Extract the [x, y] coordinate from the center of the cell holding the provided text.  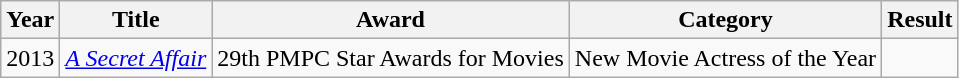
New Movie Actress of the Year [725, 58]
Award [391, 20]
Result [920, 20]
2013 [30, 58]
Title [136, 20]
Category [725, 20]
Year [30, 20]
29th PMPC Star Awards for Movies [391, 58]
A Secret Affair [136, 58]
